Return the (x, y) coordinate for the center point of the cell that contains the specified text.  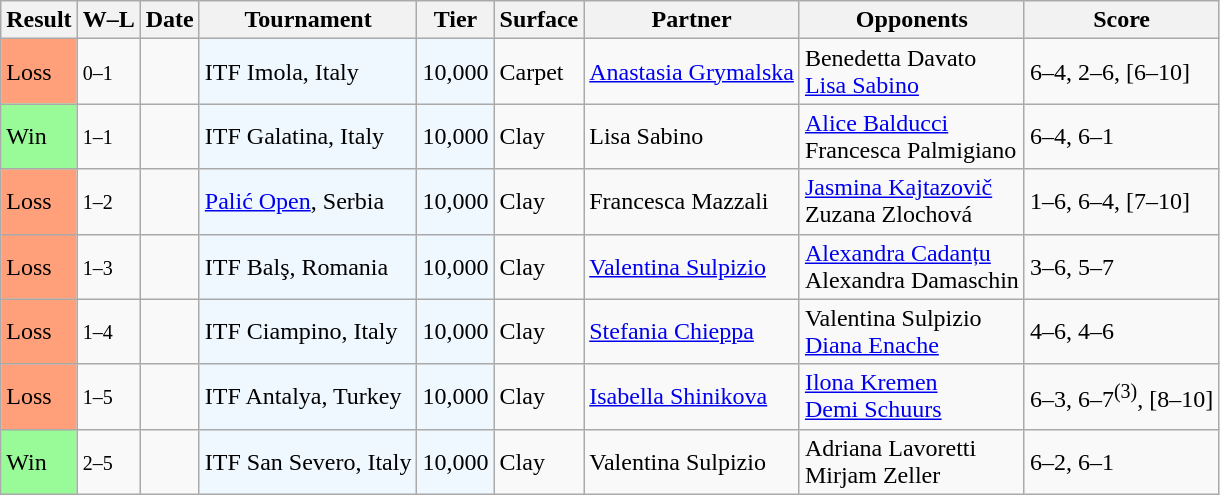
6–2, 6–1 (1121, 462)
3–6, 5–7 (1121, 266)
Stefania Chieppa (692, 332)
Lisa Sabino (692, 136)
Score (1121, 20)
ITF Imola, Italy (308, 72)
Anastasia Grymalska (692, 72)
Ilona Kremen Demi Schuurs (912, 396)
1–2 (108, 202)
Adriana Lavoretti Mirjam Zeller (912, 462)
Valentina Sulpizio Diana Enache (912, 332)
Opponents (912, 20)
Palić Open, Serbia (308, 202)
ITF Ciampino, Italy (308, 332)
Francesca Mazzali (692, 202)
Isabella Shinikova (692, 396)
Jasmina Kajtazovič Zuzana Zlochová (912, 202)
0–1 (108, 72)
6–4, 2–6, [6–10] (1121, 72)
ITF Balş, Romania (308, 266)
1–4 (108, 332)
Date (170, 20)
1–6, 6–4, [7–10] (1121, 202)
W–L (108, 20)
Tier (456, 20)
2–5 (108, 462)
1–3 (108, 266)
1–1 (108, 136)
Alexandra Cadanțu Alexandra Damaschin (912, 266)
1–5 (108, 396)
ITF Antalya, Turkey (308, 396)
ITF San Severo, Italy (308, 462)
Carpet (539, 72)
Benedetta Davato Lisa Sabino (912, 72)
Surface (539, 20)
6–4, 6–1 (1121, 136)
ITF Galatina, Italy (308, 136)
Partner (692, 20)
6–3, 6–7(3), [8–10] (1121, 396)
Alice Balducci Francesca Palmigiano (912, 136)
4–6, 4–6 (1121, 332)
Result (39, 20)
Tournament (308, 20)
